Scan for the cell matching the given text and deliver its [X, Y] coordinate at center. 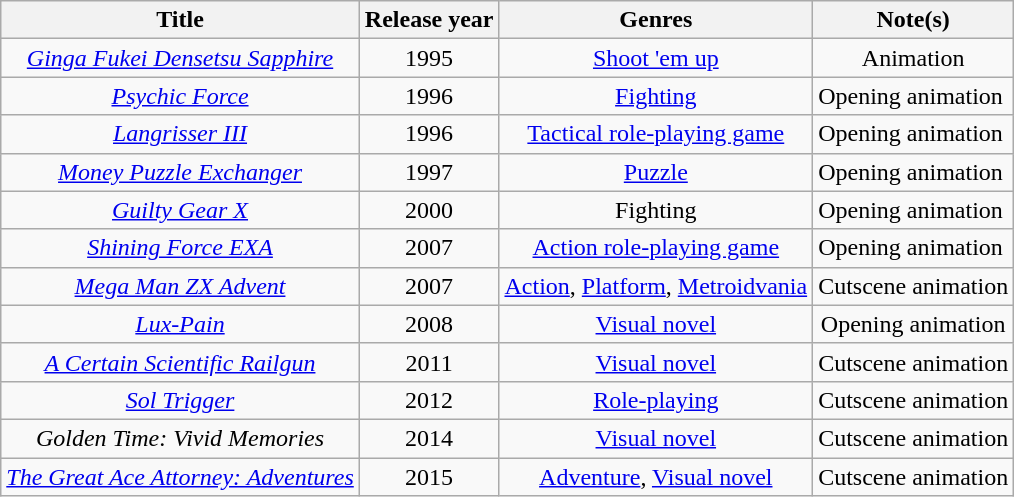
Adventure, Visual novel [656, 477]
Action, Platform, Metroidvania [656, 286]
Psychic Force [180, 96]
The Great Ace Attorney: Adventures [180, 477]
A Certain Scientific Railgun [180, 362]
Ginga Fukei Densetsu Sapphire [180, 58]
Genres [656, 20]
Shoot 'em up [656, 58]
Guilty Gear X [180, 210]
Lux-Pain [180, 324]
2012 [429, 400]
Animation [914, 58]
Langrisser III [180, 134]
2000 [429, 210]
Note(s) [914, 20]
1995 [429, 58]
2011 [429, 362]
1997 [429, 172]
2014 [429, 438]
Release year [429, 20]
Money Puzzle Exchanger [180, 172]
Tactical role-playing game [656, 134]
Sol Trigger [180, 400]
Mega Man ZX Advent [180, 286]
2015 [429, 477]
Golden Time: Vivid Memories [180, 438]
Action role-playing game [656, 248]
Shining Force EXA [180, 248]
2008 [429, 324]
Title [180, 20]
Role-playing [656, 400]
Puzzle [656, 172]
